Determine the [x, y] coordinate at the center of the cell enclosing the given text.  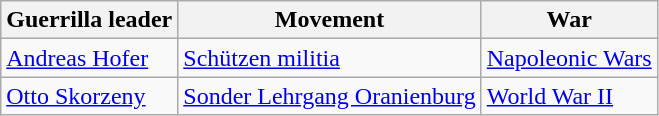
Movement [330, 20]
Schützen militia [330, 58]
Otto Skorzeny [90, 96]
Andreas Hofer [90, 58]
Sonder Lehrgang Oranienburg [330, 96]
World War II [569, 96]
Guerrilla leader [90, 20]
Napoleonic Wars [569, 58]
War [569, 20]
